From the cell containing the given text, extract its center point as [x, y] coordinate. 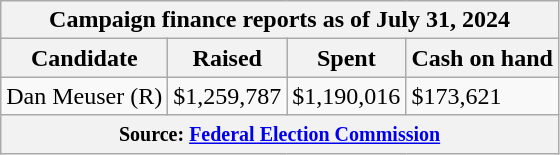
$1,259,787 [228, 96]
Spent [346, 58]
$173,621 [482, 96]
Cash on hand [482, 58]
$1,190,016 [346, 96]
Raised [228, 58]
Source: Federal Election Commission [280, 134]
Dan Meuser (R) [84, 96]
Candidate [84, 58]
Campaign finance reports as of July 31, 2024 [280, 20]
